Detect which cell encompasses the target text, then output its (X, Y) center coordinate. 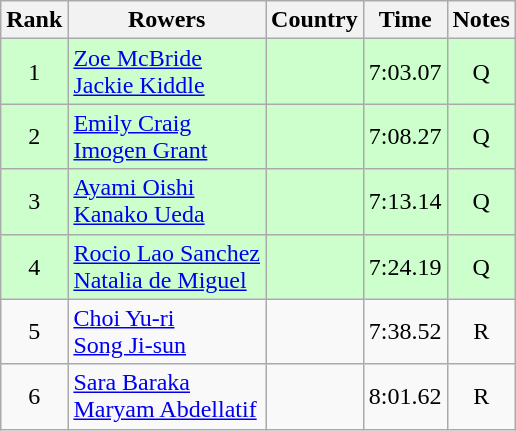
5 (34, 332)
2 (34, 136)
7:03.07 (405, 72)
3 (34, 202)
4 (34, 266)
1 (34, 72)
Rowers (167, 20)
Time (405, 20)
Notes (481, 20)
Choi Yu-riSong Ji-sun (167, 332)
7:08.27 (405, 136)
Rank (34, 20)
Rocio Lao SanchezNatalia de Miguel (167, 266)
7:13.14 (405, 202)
Country (315, 20)
Ayami OishiKanako Ueda (167, 202)
7:38.52 (405, 332)
Sara BarakaMaryam Abdellatif (167, 396)
Zoe McBrideJackie Kiddle (167, 72)
8:01.62 (405, 396)
Emily CraigImogen Grant (167, 136)
7:24.19 (405, 266)
6 (34, 396)
